Capture the cell that displays the provided text and extract its [X, Y] central coordinate. 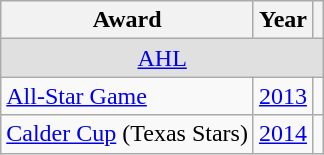
2013 [282, 96]
Award [128, 20]
2014 [282, 134]
AHL [162, 58]
Year [282, 20]
All-Star Game [128, 96]
Calder Cup (Texas Stars) [128, 134]
